Return the [X, Y] coordinate for the center point of the cell that contains the specified text.  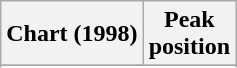
Peakposition [189, 34]
Chart (1998) [72, 34]
